Capture the cell that displays the provided text and extract its (x, y) central coordinate. 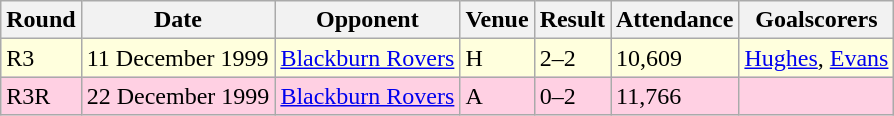
Attendance (674, 20)
10,609 (674, 58)
Hughes, Evans (816, 58)
Opponent (368, 20)
Venue (497, 20)
11 December 1999 (178, 58)
0–2 (572, 96)
A (497, 96)
22 December 1999 (178, 96)
R3 (41, 58)
R3R (41, 96)
Date (178, 20)
Goalscorers (816, 20)
2–2 (572, 58)
Round (41, 20)
Result (572, 20)
11,766 (674, 96)
H (497, 58)
